Detect which cell encompasses the target text, then output its (x, y) center coordinate. 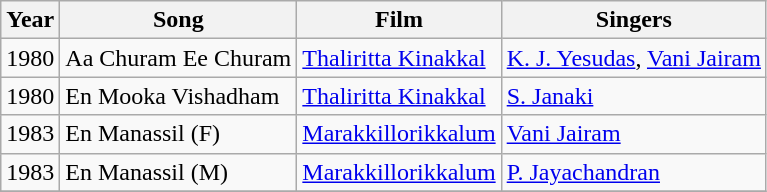
P. Jayachandran (634, 172)
Year (30, 20)
Vani Jairam (634, 134)
Film (399, 20)
En Manassil (F) (178, 134)
K. J. Yesudas, Vani Jairam (634, 58)
Song (178, 20)
S. Janaki (634, 96)
Singers (634, 20)
Aa Churam Ee Churam (178, 58)
En Manassil (M) (178, 172)
En Mooka Vishadham (178, 96)
